From the cell containing the given text, extract its center point as (x, y) coordinate. 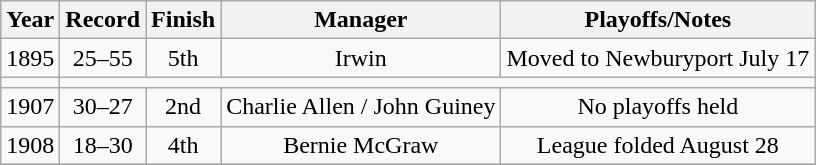
Irwin (361, 58)
Playoffs/Notes (658, 20)
18–30 (103, 145)
1907 (30, 107)
League folded August 28 (658, 145)
1895 (30, 58)
Year (30, 20)
30–27 (103, 107)
Charlie Allen / John Guiney (361, 107)
Record (103, 20)
Bernie McGraw (361, 145)
Manager (361, 20)
1908 (30, 145)
4th (184, 145)
5th (184, 58)
25–55 (103, 58)
Finish (184, 20)
2nd (184, 107)
Moved to Newburyport July 17 (658, 58)
No playoffs held (658, 107)
